Locate the cell with the specified text and output its [x, y] center coordinate. 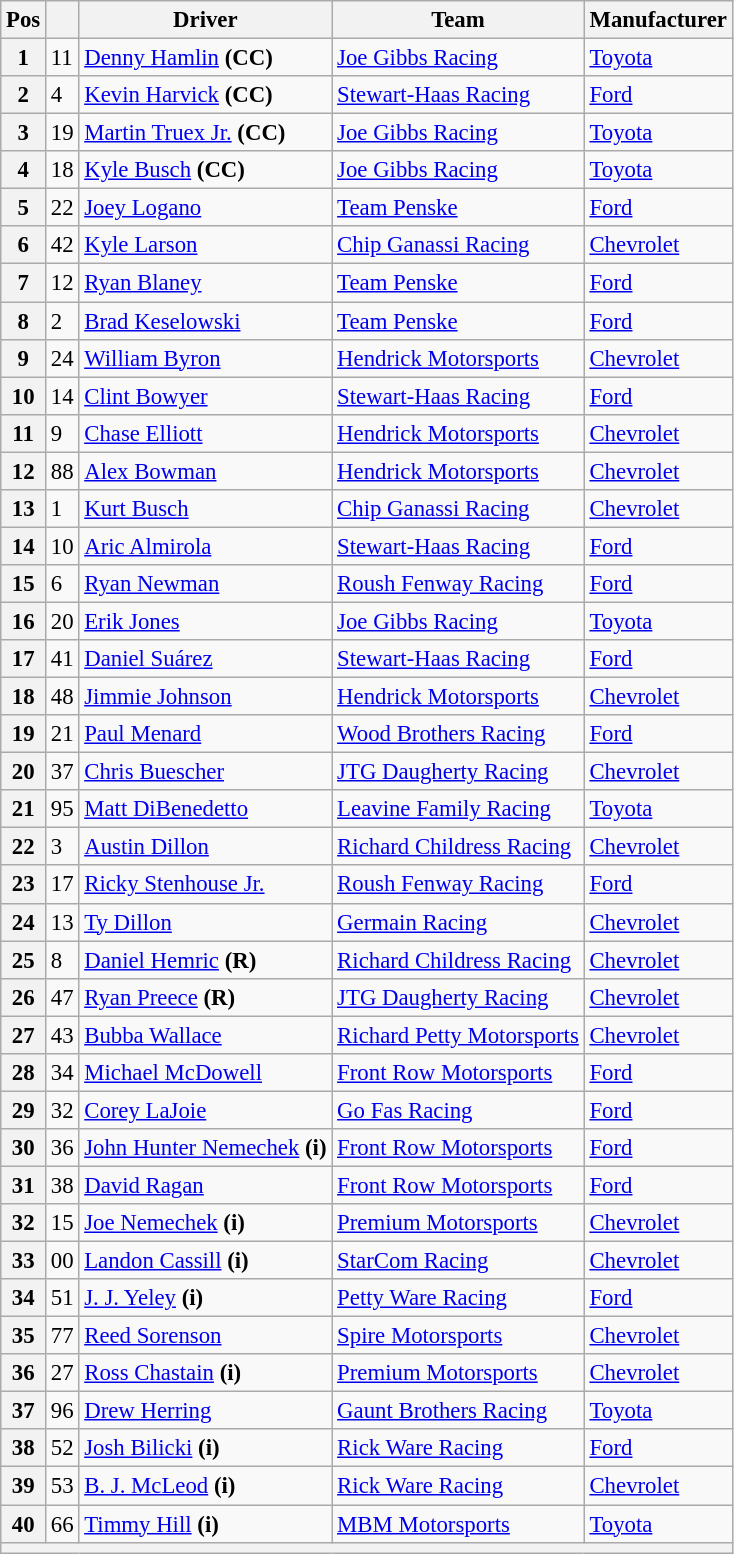
B. J. McLeod (i) [206, 1486]
Landon Cassill (i) [206, 1261]
40 [24, 1524]
53 [62, 1486]
Daniel Hemric (R) [206, 960]
30 [24, 1148]
Ryan Preece (R) [206, 997]
Team [458, 20]
41 [62, 659]
Michael McDowell [206, 1073]
Joey Logano [206, 208]
Petty Ware Racing [458, 1298]
Spire Motorsports [458, 1336]
47 [62, 997]
52 [62, 1449]
Leavine Family Racing [458, 809]
Denny Hamlin (CC) [206, 58]
43 [62, 1035]
Jimmie Johnson [206, 697]
25 [24, 960]
00 [62, 1261]
Ricky Stenhouse Jr. [206, 885]
Pos [24, 20]
Go Fas Racing [458, 1110]
William Byron [206, 358]
Daniel Suárez [206, 659]
31 [24, 1185]
42 [62, 245]
28 [24, 1073]
Ty Dillon [206, 922]
95 [62, 809]
88 [62, 471]
StarCom Racing [458, 1261]
51 [62, 1298]
23 [24, 885]
7 [24, 283]
David Ragan [206, 1185]
Kurt Busch [206, 509]
Chris Buescher [206, 772]
Reed Sorenson [206, 1336]
MBM Motorsports [458, 1524]
Josh Bilicki (i) [206, 1449]
Ryan Blaney [206, 283]
Richard Petty Motorsports [458, 1035]
Ryan Newman [206, 584]
Germain Racing [458, 922]
33 [24, 1261]
Clint Bowyer [206, 396]
39 [24, 1486]
77 [62, 1336]
26 [24, 997]
35 [24, 1336]
5 [24, 208]
16 [24, 621]
Chase Elliott [206, 433]
66 [62, 1524]
John Hunter Nemechek (i) [206, 1148]
Ross Chastain (i) [206, 1373]
Paul Menard [206, 734]
Bubba Wallace [206, 1035]
Driver [206, 20]
Erik Jones [206, 621]
Corey LaJoie [206, 1110]
Kyle Busch (CC) [206, 170]
Kyle Larson [206, 245]
29 [24, 1110]
Kevin Harvick (CC) [206, 95]
Alex Bowman [206, 471]
Gaunt Brothers Racing [458, 1411]
Matt DiBenedetto [206, 809]
Joe Nemechek (i) [206, 1223]
96 [62, 1411]
Drew Herring [206, 1411]
Manufacturer [658, 20]
Austin Dillon [206, 847]
Martin Truex Jr. (CC) [206, 133]
Aric Almirola [206, 546]
J. J. Yeley (i) [206, 1298]
Wood Brothers Racing [458, 734]
Timmy Hill (i) [206, 1524]
Brad Keselowski [206, 321]
48 [62, 697]
